Scan for the cell matching the given text and deliver its (x, y) coordinate at center. 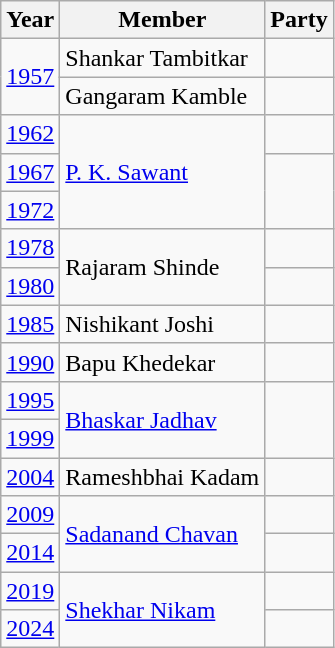
1990 (30, 362)
1978 (30, 248)
1967 (30, 172)
Rajaram Shinde (162, 267)
Bapu Khedekar (162, 362)
Party (299, 20)
Shekhar Nikam (162, 610)
1980 (30, 286)
1985 (30, 324)
2014 (30, 553)
Member (162, 20)
1995 (30, 400)
Nishikant Joshi (162, 324)
2024 (30, 629)
1962 (30, 134)
P. K. Sawant (162, 172)
1972 (30, 210)
2004 (30, 477)
Rameshbhai Kadam (162, 477)
1957 (30, 77)
1999 (30, 438)
Gangaram Kamble (162, 96)
Sadanand Chavan (162, 534)
2009 (30, 515)
Shankar Tambitkar (162, 58)
Bhaskar Jadhav (162, 419)
Year (30, 20)
2019 (30, 591)
